For the text-containing cell, return its midpoint in [X, Y] coordinate format. 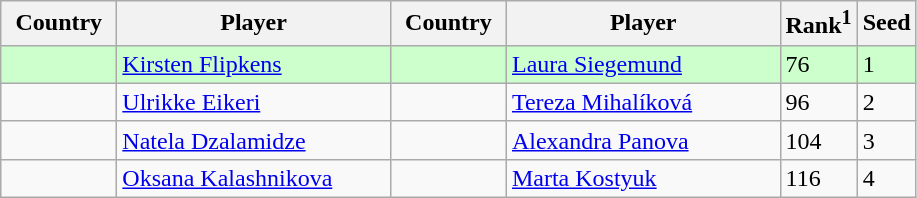
Ulrikke Eikeri [254, 102]
Marta Kostyuk [643, 178]
Laura Siegemund [643, 64]
Rank1 [818, 24]
4 [886, 178]
3 [886, 140]
1 [886, 64]
Alexandra Panova [643, 140]
104 [818, 140]
76 [818, 64]
Oksana Kalashnikova [254, 178]
Tereza Mihalíková [643, 102]
96 [818, 102]
Seed [886, 24]
2 [886, 102]
Natela Dzalamidze [254, 140]
116 [818, 178]
Kirsten Flipkens [254, 64]
